Return (X, Y) of the center of cell containing provided text 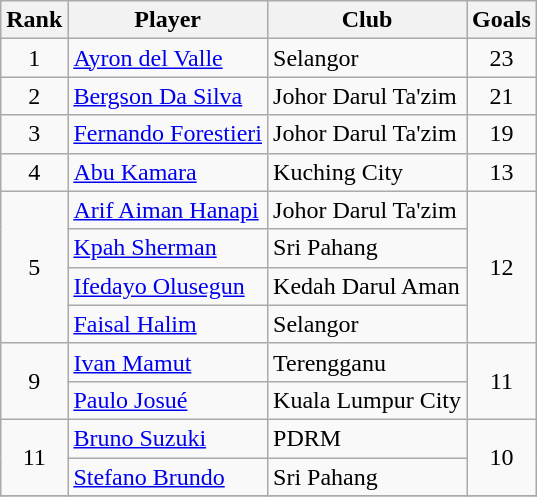
5 (34, 267)
3 (34, 134)
Bruno Suzuki (168, 438)
Arif Aiman Hanapi (168, 210)
Club (368, 20)
1 (34, 58)
13 (502, 172)
Kuala Lumpur City (368, 400)
Goals (502, 20)
4 (34, 172)
PDRM (368, 438)
21 (502, 96)
Kedah Darul Aman (368, 286)
Paulo Josué (168, 400)
10 (502, 457)
Ivan Mamut (168, 362)
Kuching City (368, 172)
Bergson Da Silva (168, 96)
Ifedayo Olusegun (168, 286)
19 (502, 134)
Stefano Brundo (168, 477)
Fernando Forestieri (168, 134)
Terengganu (368, 362)
Rank (34, 20)
12 (502, 267)
Faisal Halim (168, 324)
Ayron del Valle (168, 58)
Kpah Sherman (168, 248)
Abu Kamara (168, 172)
Player (168, 20)
9 (34, 381)
2 (34, 96)
23 (502, 58)
